Output the [x, y] coordinate of the center of the cell containing the given text.  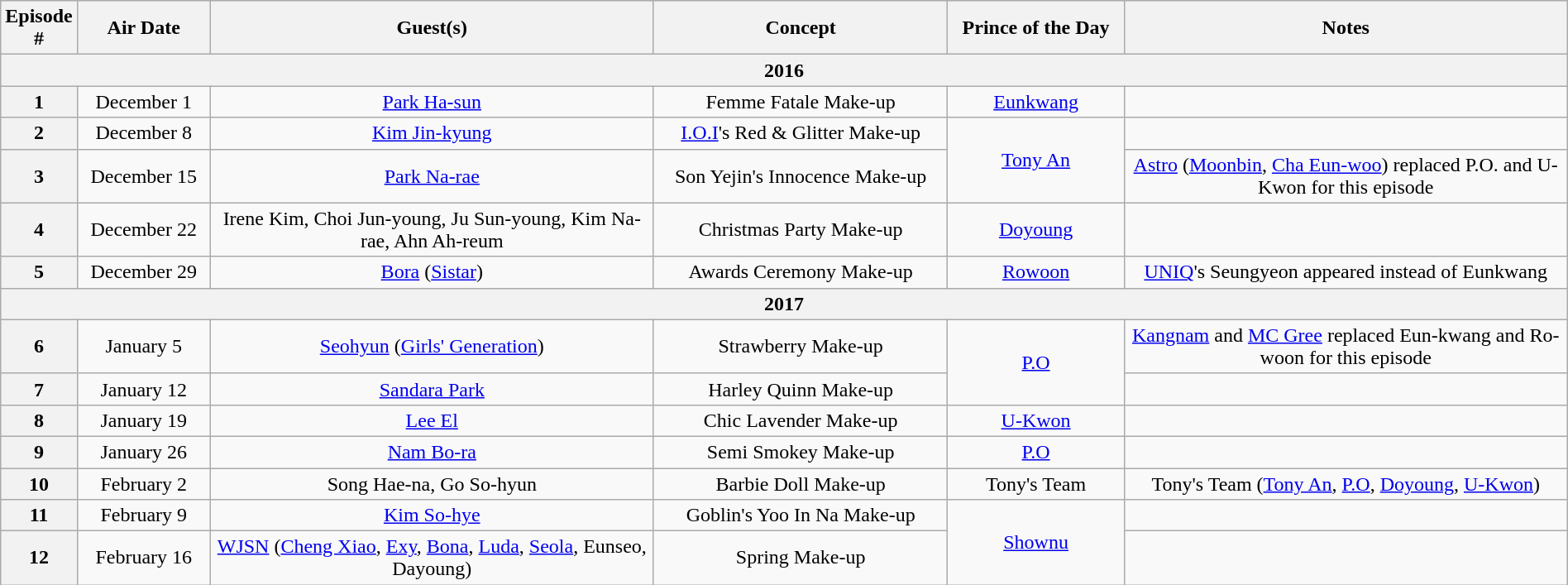
Guest(s) [432, 28]
Eunkwang [1035, 102]
January 19 [144, 420]
Prince of the Day [1035, 28]
Spring Make-up [801, 558]
U-Kwon [1035, 420]
Bora (Sistar) [432, 272]
Awards Ceremony Make-up [801, 272]
2016 [784, 70]
Tony's Team [1035, 484]
February 9 [144, 515]
December 8 [144, 133]
Seohyun (Girls' Generation) [432, 346]
9 [39, 452]
Park Na-rae [432, 175]
December 22 [144, 230]
February 2 [144, 484]
10 [39, 484]
WJSN (Cheng Xiao, Exy, Bona, Luda, Seola, Eunseo, Dayoung) [432, 558]
7 [39, 389]
Tony's Team (Tony An, P.O, Doyoung, U-Kwon) [1346, 484]
January 12 [144, 389]
Episode # [39, 28]
Strawberry Make-up [801, 346]
December 1 [144, 102]
I.O.I's Red & Glitter Make-up [801, 133]
Air Date [144, 28]
Irene Kim, Choi Jun-young, Ju Sun-young, Kim Na-rae, Ahn Ah-reum [432, 230]
2017 [784, 304]
2 [39, 133]
Lee El [432, 420]
Song Hae-na, Go So-hyun [432, 484]
Park Ha-sun [432, 102]
Tony An [1035, 161]
Barbie Doll Make-up [801, 484]
3 [39, 175]
Kim Jin-kyung [432, 133]
4 [39, 230]
Shownu [1035, 543]
Christmas Party Make-up [801, 230]
Nam Bo-ra [432, 452]
Notes [1346, 28]
5 [39, 272]
Doyoung [1035, 230]
Concept [801, 28]
6 [39, 346]
Astro (Moonbin, Cha Eun-woo) replaced P.O. and U-Kwon for this episode [1346, 175]
11 [39, 515]
Chic Lavender Make-up [801, 420]
Kim So-hye [432, 515]
January 5 [144, 346]
Kangnam and MC Gree replaced Eun-kwang and Ro-woon for this episode [1346, 346]
Son Yejin's Innocence Make-up [801, 175]
UNIQ's Seungyeon appeared instead of Eunkwang [1346, 272]
February 16 [144, 558]
Femme Fatale Make-up [801, 102]
December 29 [144, 272]
Semi Smokey Make-up [801, 452]
Goblin's Yoo In Na Make-up [801, 515]
Rowoon [1035, 272]
8 [39, 420]
Harley Quinn Make-up [801, 389]
January 26 [144, 452]
Sandara Park [432, 389]
12 [39, 558]
1 [39, 102]
December 15 [144, 175]
